Capture the cell that displays the provided text and extract its (x, y) central coordinate. 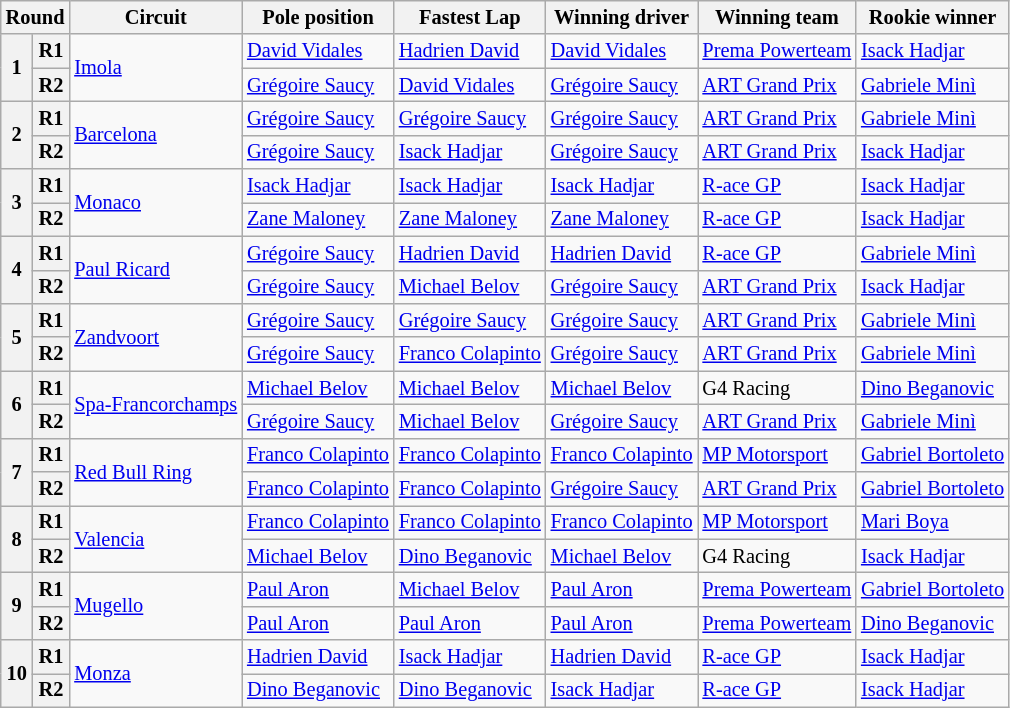
Zandvoort (156, 336)
3 (17, 202)
Imola (156, 68)
Mari Boya (932, 522)
Fastest Lap (470, 17)
1 (17, 68)
6 (17, 404)
Round (36, 17)
Paul Ricard (156, 270)
Spa-Francorchamps (156, 404)
7 (17, 472)
Circuit (156, 17)
Winning team (778, 17)
10 (17, 674)
Pole position (318, 17)
Rookie winner (932, 17)
Valencia (156, 538)
Barcelona (156, 134)
Winning driver (622, 17)
8 (17, 538)
9 (17, 606)
Monaco (156, 202)
Mugello (156, 606)
Red Bull Ring (156, 472)
5 (17, 336)
4 (17, 270)
Monza (156, 674)
2 (17, 134)
